Locate the cell with the specified text and output its [x, y] center coordinate. 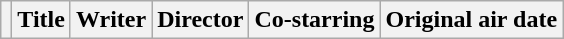
Writer [110, 20]
Title [42, 20]
Co-starring [314, 20]
Original air date [472, 20]
Director [200, 20]
